For the text-containing cell, return its midpoint in (x, y) coordinate format. 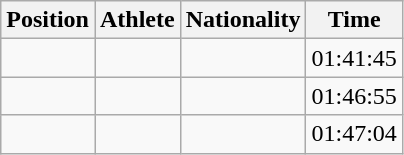
01:46:55 (354, 96)
Athlete (137, 20)
Time (354, 20)
01:41:45 (354, 58)
Position (48, 20)
01:47:04 (354, 134)
Nationality (243, 20)
